Pinpoint the cell where the given text exists, returning its [x, y] midpoint coordinate. 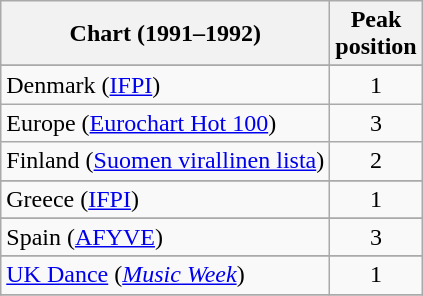
Spain (AFYVE) [166, 237]
Chart (1991–1992) [166, 34]
UK Dance (Music Week) [166, 275]
Finland (Suomen virallinen lista) [166, 161]
Peakposition [376, 34]
2 [376, 161]
Europe (Eurochart Hot 100) [166, 123]
Greece (IFPI) [166, 199]
Denmark (IFPI) [166, 85]
